Locate the cell with the specified text and output its [x, y] center coordinate. 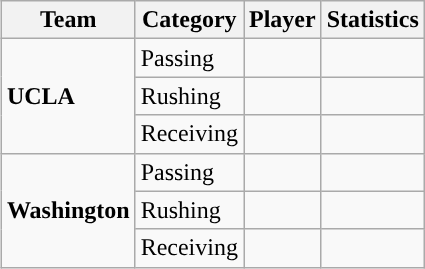
Washington [68, 210]
UCLA [68, 96]
Team [68, 20]
Category [189, 20]
Player [283, 20]
Statistics [372, 20]
